Detect which cell encompasses the target text, then output its [X, Y] center coordinate. 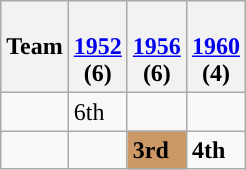
1952(6) [98, 47]
6th [98, 112]
3rd [156, 150]
Team [35, 47]
1960(4) [216, 47]
4th [216, 150]
1956(6) [156, 47]
